Provide the (x, y) coordinate of the cell's center where the given text is located.  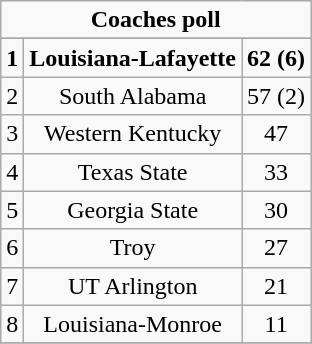
6 (12, 248)
3 (12, 134)
7 (12, 286)
11 (276, 324)
47 (276, 134)
21 (276, 286)
Louisiana-Lafayette (133, 58)
33 (276, 172)
5 (12, 210)
Texas State (133, 172)
Louisiana-Monroe (133, 324)
Coaches poll (156, 20)
27 (276, 248)
Western Kentucky (133, 134)
Georgia State (133, 210)
62 (6) (276, 58)
8 (12, 324)
UT Arlington (133, 286)
South Alabama (133, 96)
30 (276, 210)
4 (12, 172)
Troy (133, 248)
1 (12, 58)
57 (2) (276, 96)
2 (12, 96)
